For the text-containing cell, return its midpoint in (X, Y) coordinate format. 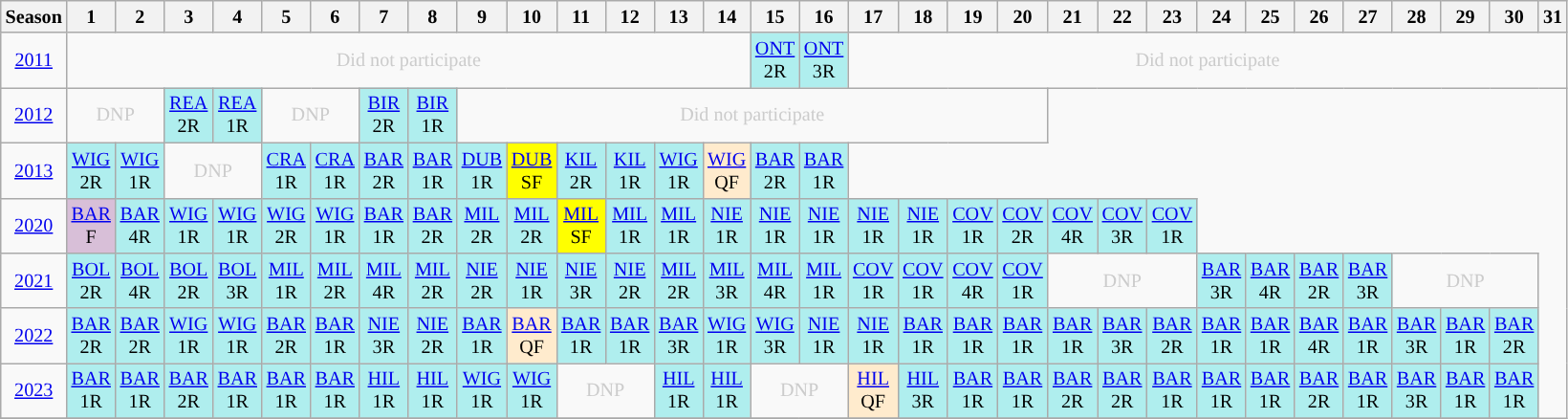
ONT3R (824, 60)
15 (774, 17)
20 (1022, 17)
5 (287, 17)
13 (679, 17)
REA2R (189, 116)
9 (482, 17)
4 (237, 17)
KIL2R (581, 170)
6 (335, 17)
2020 (34, 226)
BARF (92, 226)
HILQF (873, 391)
2023 (34, 391)
WIGQF (727, 170)
ONT2R (774, 60)
24 (1222, 17)
COV2R (1022, 226)
17 (873, 17)
8 (432, 17)
KIL1R (629, 170)
BOL4R (140, 281)
DUBSF (532, 170)
16 (824, 17)
11 (581, 17)
BOL3R (237, 281)
22 (1122, 17)
28 (1417, 17)
27 (1367, 17)
BARQF (532, 336)
REA1R (237, 116)
2021 (34, 281)
2022 (34, 336)
WIG3R (774, 336)
25 (1270, 17)
12 (629, 17)
HIL3R (923, 391)
18 (923, 17)
Season (34, 17)
2011 (34, 60)
1 (92, 17)
DUB1R (482, 170)
2013 (34, 170)
MIL3R (727, 281)
3 (189, 17)
2 (140, 17)
MILSF (581, 226)
19 (972, 17)
COV3R (1122, 226)
14 (727, 17)
31 (1553, 17)
10 (532, 17)
29 (1465, 17)
21 (1073, 17)
23 (1172, 17)
7 (384, 17)
BIR2R (384, 116)
2012 (34, 116)
30 (1514, 17)
26 (1319, 17)
BIR1R (432, 116)
